Detect which cell encompasses the target text, then output its (x, y) center coordinate. 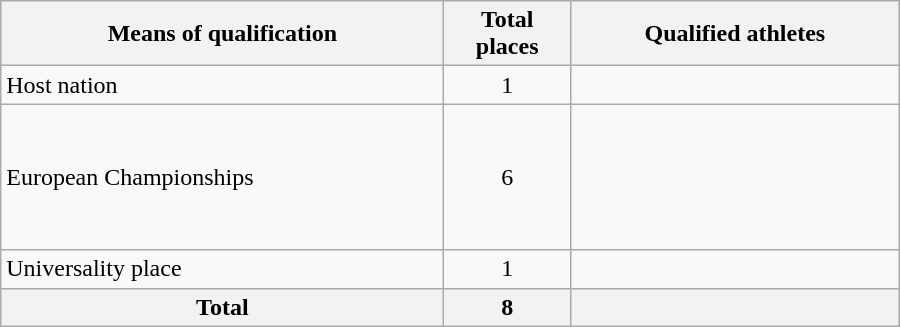
Total (222, 307)
European Championships (222, 177)
6 (507, 177)
Qualified athletes (734, 34)
8 (507, 307)
Means of qualification (222, 34)
Totalplaces (507, 34)
Host nation (222, 85)
Universality place (222, 269)
